Determine the [X, Y] coordinate at the center of the cell enclosing the given text.  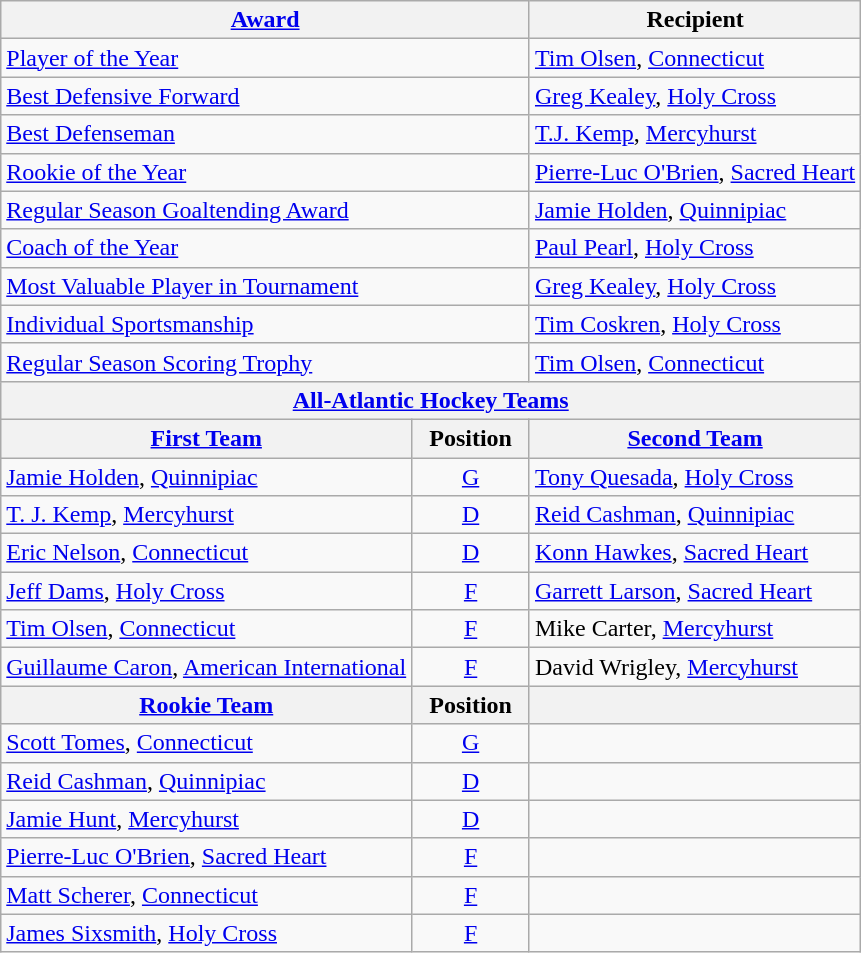
Guillaume Caron, American International [206, 667]
Regular Season Scoring Trophy [266, 362]
Second Team [694, 438]
Coach of the Year [266, 248]
Individual Sportsmanship [266, 324]
Player of the Year [266, 58]
Tim Coskren, Holy Cross [694, 324]
Rookie of the Year [266, 172]
James Sixsmith, Holy Cross [206, 933]
Jamie Hunt, Mercyhurst [206, 819]
Recipient [694, 20]
Award [266, 20]
Konn Hawkes, Sacred Heart [694, 553]
Jeff Dams, Holy Cross [206, 591]
Mike Carter, Mercyhurst [694, 629]
Best Defensive Forward [266, 96]
Regular Season Goaltending Award [266, 210]
David Wrigley, Mercyhurst [694, 667]
All-Atlantic Hockey Teams [431, 400]
Best Defenseman [266, 134]
Rookie Team [206, 705]
Tony Quesada, Holy Cross [694, 477]
Matt Scherer, Connecticut [206, 895]
Most Valuable Player in Tournament [266, 286]
Paul Pearl, Holy Cross [694, 248]
Scott Tomes, Connecticut [206, 743]
T.J. Kemp, Mercyhurst [694, 134]
Garrett Larson, Sacred Heart [694, 591]
First Team [206, 438]
Eric Nelson, Connecticut [206, 553]
T. J. Kemp, Mercyhurst [206, 515]
